From the cell containing the given text, extract its center point as [X, Y] coordinate. 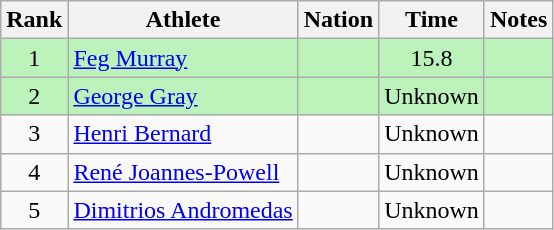
Feg Murray [183, 58]
Time [432, 20]
1 [34, 58]
Henri Bernard [183, 134]
2 [34, 96]
Rank [34, 20]
4 [34, 172]
15.8 [432, 58]
Nation [338, 20]
Dimitrios Andromedas [183, 210]
George Gray [183, 96]
3 [34, 134]
Notes [518, 20]
5 [34, 210]
Athlete [183, 20]
René Joannes-Powell [183, 172]
